For the text-containing cell, return its midpoint in (X, Y) coordinate format. 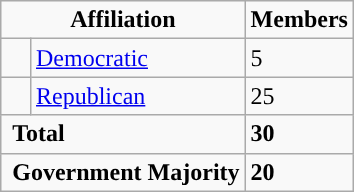
Government Majority (123, 172)
30 (299, 134)
Members (299, 20)
Democratic (138, 58)
5 (299, 58)
Republican (138, 96)
Affiliation (123, 20)
Total (123, 134)
25 (299, 96)
20 (299, 172)
